Pinpoint the cell where the given text exists, returning its [X, Y] midpoint coordinate. 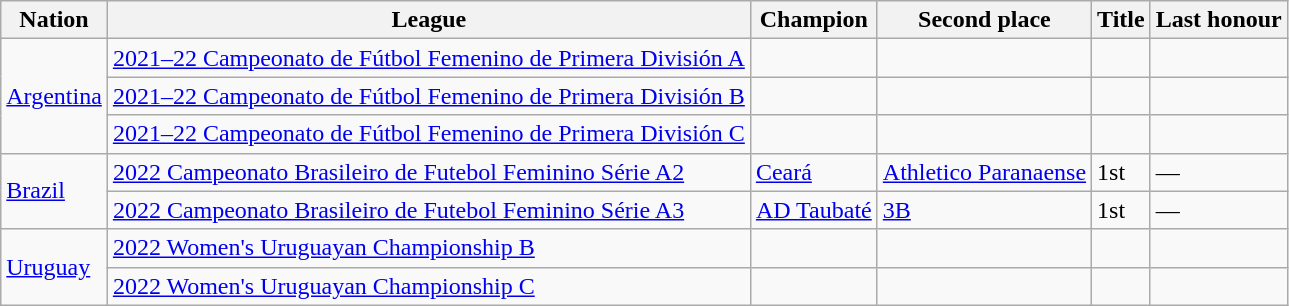
2022 Women's Uruguayan Championship B [428, 248]
3B [984, 210]
Title [1122, 20]
Last honour [1218, 20]
Ceará [814, 172]
Nation [54, 20]
Uruguay [54, 267]
2022 Campeonato Brasileiro de Futebol Feminino Série A3 [428, 210]
2021–22 Campeonato de Fútbol Femenino de Primera División C [428, 134]
2022 Women's Uruguayan Championship C [428, 286]
AD Taubaté [814, 210]
Athletico Paranaense [984, 172]
2021–22 Campeonato de Fútbol Femenino de Primera División A [428, 58]
Second place [984, 20]
Brazil [54, 191]
2021–22 Campeonato de Fútbol Femenino de Primera División B [428, 96]
2022 Campeonato Brasileiro de Futebol Feminino Série A2 [428, 172]
Champion [814, 20]
Argentina [54, 96]
League [428, 20]
